Find where the given text appears and provide that cell's center as [x, y] coordinate. 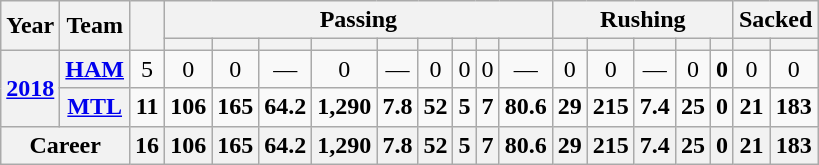
Sacked [775, 20]
16 [148, 145]
2018 [30, 88]
MTL [95, 107]
Year [30, 26]
Passing [359, 20]
HAM [95, 69]
Rushing [642, 20]
Career [66, 145]
11 [148, 107]
Team [95, 26]
